Detect which cell encompasses the target text, then output its (X, Y) center coordinate. 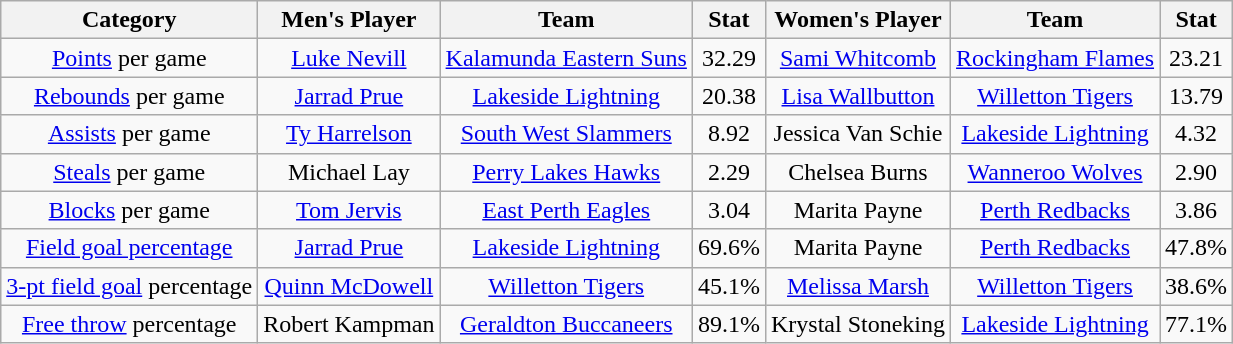
Luke Nevill (349, 58)
Chelsea Burns (858, 172)
69.6% (728, 248)
3.04 (728, 210)
Rebounds per game (130, 96)
Quinn McDowell (349, 286)
Lisa Wallbutton (858, 96)
Blocks per game (130, 210)
2.90 (1196, 172)
Kalamunda Eastern Suns (566, 58)
Points per game (130, 58)
Tom Jervis (349, 210)
Free throw percentage (130, 324)
45.1% (728, 286)
Wanneroo Wolves (1056, 172)
Men's Player (349, 20)
Women's Player (858, 20)
Michael Lay (349, 172)
2.29 (728, 172)
Category (130, 20)
Ty Harrelson (349, 134)
77.1% (1196, 324)
89.1% (728, 324)
13.79 (1196, 96)
Robert Kampman (349, 324)
Krystal Stoneking (858, 324)
Sami Whitcomb (858, 58)
Melissa Marsh (858, 286)
3-pt field goal percentage (130, 286)
3.86 (1196, 210)
South West Slammers (566, 134)
East Perth Eagles (566, 210)
47.8% (1196, 248)
8.92 (728, 134)
38.6% (1196, 286)
Jessica Van Schie (858, 134)
23.21 (1196, 58)
32.29 (728, 58)
4.32 (1196, 134)
Field goal percentage (130, 248)
Rockingham Flames (1056, 58)
Geraldton Buccaneers (566, 324)
Perry Lakes Hawks (566, 172)
20.38 (728, 96)
Assists per game (130, 134)
Steals per game (130, 172)
